Search for the cell housing the specified text and yield its [x, y] center coordinate. 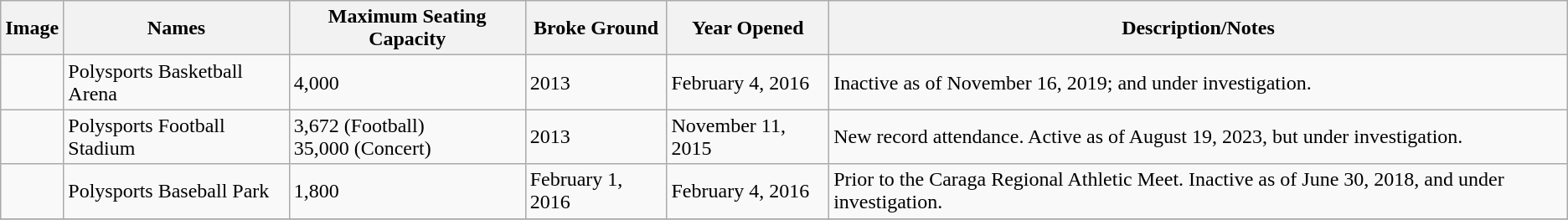
Broke Ground [596, 28]
February 1, 2016 [596, 191]
1,800 [407, 191]
Description/Notes [1199, 28]
Inactive as of November 16, 2019; and under investigation. [1199, 82]
Polysports Football Stadium [176, 137]
New record attendance. Active as of August 19, 2023, but under investigation. [1199, 137]
November 11, 2015 [748, 137]
Prior to the Caraga Regional Athletic Meet. Inactive as of June 30, 2018, and under investigation. [1199, 191]
Year Opened [748, 28]
Polysports Basketball Arena [176, 82]
Polysports Baseball Park [176, 191]
4,000 [407, 82]
3,672 (Football)35,000 (Concert) [407, 137]
Image [32, 28]
Names [176, 28]
Maximum Seating Capacity [407, 28]
